Scan for the cell matching the given text and deliver its [X, Y] coordinate at center. 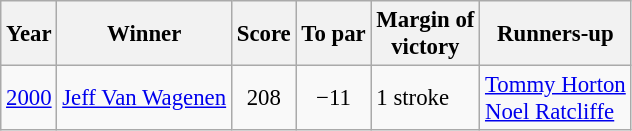
Margin ofvictory [426, 34]
Runners-up [556, 34]
−11 [334, 98]
Winner [144, 34]
1 stroke [426, 98]
Jeff Van Wagenen [144, 98]
Year [29, 34]
Tommy Horton Noel Ratcliffe [556, 98]
2000 [29, 98]
208 [264, 98]
Score [264, 34]
To par [334, 34]
